Determine the (X, Y) coordinate at the center of the cell enclosing the given text.  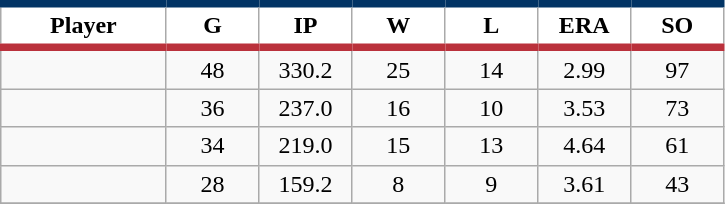
73 (678, 108)
3.61 (584, 184)
48 (212, 68)
4.64 (584, 146)
34 (212, 146)
9 (492, 184)
3.53 (584, 108)
237.0 (306, 108)
97 (678, 68)
159.2 (306, 184)
8 (398, 184)
28 (212, 184)
219.0 (306, 146)
SO (678, 26)
W (398, 26)
36 (212, 108)
25 (398, 68)
Player (84, 26)
G (212, 26)
10 (492, 108)
14 (492, 68)
330.2 (306, 68)
43 (678, 184)
15 (398, 146)
16 (398, 108)
ERA (584, 26)
61 (678, 146)
L (492, 26)
2.99 (584, 68)
IP (306, 26)
13 (492, 146)
